Output the [X, Y] coordinate of the center of the cell containing the given text.  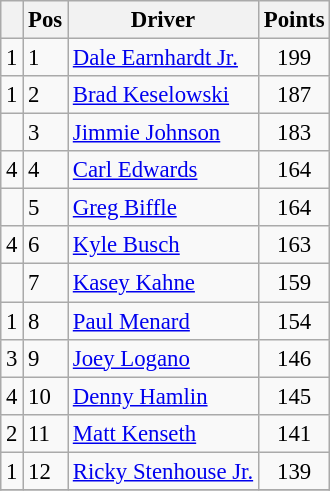
Denny Hamlin [164, 396]
8 [46, 321]
199 [294, 58]
159 [294, 283]
139 [294, 471]
141 [294, 433]
Carl Edwards [164, 170]
Kyle Busch [164, 245]
Kasey Kahne [164, 283]
154 [294, 321]
Greg Biffle [164, 208]
146 [294, 358]
Pos [46, 20]
Dale Earnhardt Jr. [164, 58]
7 [46, 283]
187 [294, 95]
145 [294, 396]
Driver [164, 20]
Points [294, 20]
9 [46, 358]
Joey Logano [164, 358]
Jimmie Johnson [164, 133]
183 [294, 133]
Paul Menard [164, 321]
163 [294, 245]
11 [46, 433]
Matt Kenseth [164, 433]
12 [46, 471]
Ricky Stenhouse Jr. [164, 471]
10 [46, 396]
Brad Keselowski [164, 95]
6 [46, 245]
5 [46, 208]
